Scan for the cell matching the given text and deliver its [X, Y] coordinate at center. 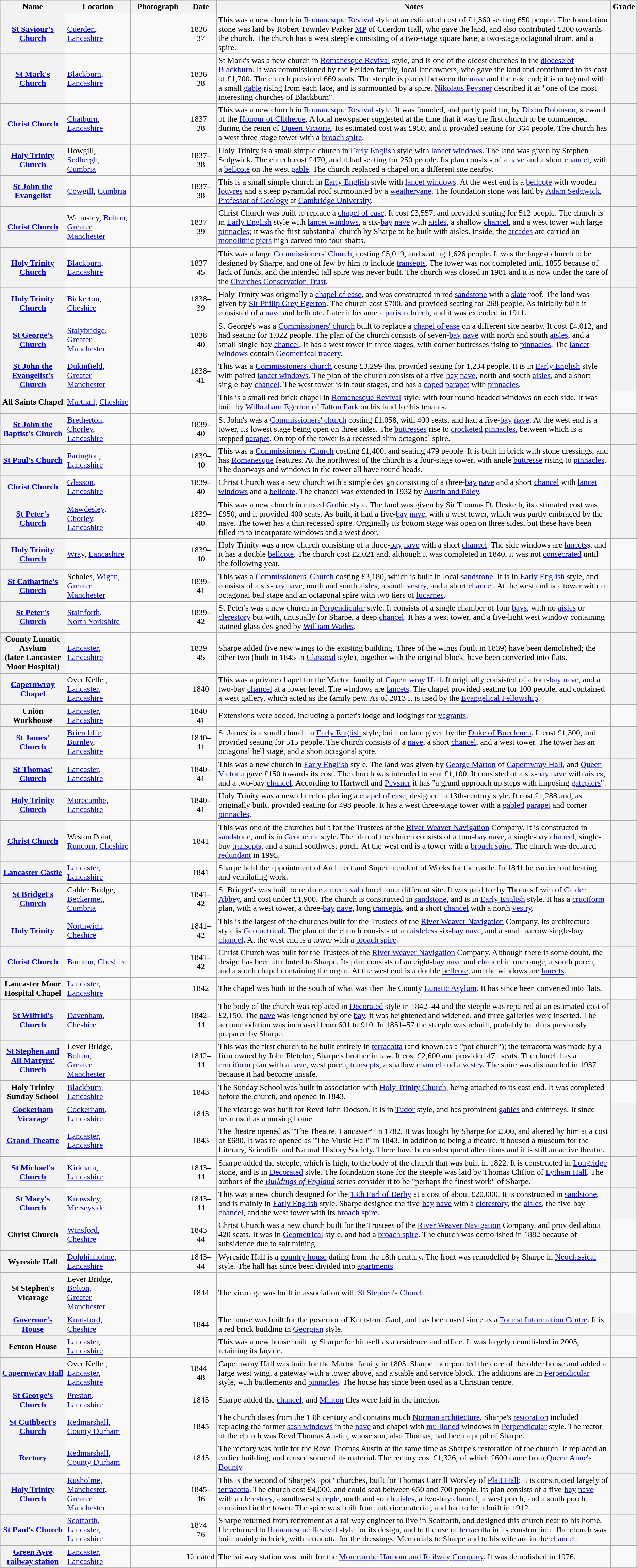
Fenton House [33, 1346]
Union Workhouse [33, 716]
Location [98, 7]
Kirkham, Lancashire [98, 1172]
Rectory [33, 1458]
Grade [624, 7]
Capernwray Chapel [33, 689]
Knowsley, Merseyside [98, 1203]
All Saints Chapel [33, 402]
Stalybridge,Greater Manchester [98, 339]
This was a new house built by Sharpe for himself as a residence and office. It was largely demolished in 2005, retaining its façade. [414, 1346]
Governor's House [33, 1324]
1838–41 [201, 375]
1838–40 [201, 339]
The vicarage was built in association with St Stephen's Church [414, 1293]
St Mary's Church [33, 1203]
Marthall, Cheshire [98, 402]
Green Ayre railway station [33, 1557]
St Stephen's Vicarage [33, 1293]
Grand Theatre [33, 1141]
Bickerton, Cheshire [98, 303]
St Michael's Church [33, 1172]
St Stephen andAll Martyrs' Church [33, 1060]
1836–37 [201, 33]
Walmsley, Bolton,Greater Manchester [98, 227]
Cockerham, Lancashire [98, 1114]
Knutsford, Cheshire [98, 1324]
Dukinfield,Greater Manchester [98, 375]
Cowgill, Cumbria [98, 191]
St John the Baptist's Church [33, 429]
St Mark's Church [33, 79]
Weston Point, Runcorn, Cheshire [98, 841]
St John the Evangelist [33, 191]
Name [33, 7]
Scholes, Wigan, Greater Manchester [98, 586]
Lancaster Castle [33, 872]
Sharpe held the appointment of Architect and Superintendent of Works for the castle. In 1841 he carried out heating and ventilating work. [414, 872]
Preston, Lancashire [98, 1399]
1842 [201, 989]
1840 [201, 689]
Photograph [158, 7]
Cuerden, Lancashire [98, 33]
Calder Bridge, Beckermet, Cumbria [98, 899]
1838–39 [201, 303]
Sharpe added the chancel, and Minton tiles were laid in the interior. [414, 1399]
1839–41 [201, 586]
Wray, Lancashire [98, 554]
Winsford, Cheshire [98, 1235]
Davenham, Cheshire [98, 1020]
Date [201, 7]
St Bridget's Church [33, 899]
Scotforth, Lancaster, Lancashire [98, 1530]
Capernwray Hall [33, 1373]
Rusholme, Manchester,Greater Manchester [98, 1494]
St James' Church [33, 742]
Holy Trinity Sunday School [33, 1092]
County Lunatic Asylum(later Lancaster Moor Hospital) [33, 653]
1845–46 [201, 1494]
Dolphinholme, Lancashire [98, 1261]
The chapel was built to the south of what was then the County Lunatic Asylum. It has since been converted into flats. [414, 989]
1837–45 [201, 268]
St Saviour's Church [33, 33]
1874–76 [201, 1530]
1839–42 [201, 617]
1836–38 [201, 79]
Mawdesley, Chorley, Lancashire [98, 518]
Glasson, Lancashire [98, 487]
Howgill, Sedbergh, Cumbria [98, 160]
Briercliffe, Burnley, Lancashire [98, 742]
St Thomas' Church [33, 774]
Notes [414, 7]
Stainforth,North Yorkshire [98, 617]
Farington, Lancashire [98, 460]
St Catharine's Church [33, 586]
Wyreside Hall [33, 1261]
Holy Trinity [33, 930]
The railway station was built for the Morecambe Harbour and Railway Company. It was demolished in 1976. [414, 1557]
Undated [201, 1557]
1839–45 [201, 653]
St Cuthbert's Church [33, 1427]
Bretherton, Chorley, Lancashire [98, 429]
Lancaster Moor Hospital Chapel [33, 989]
St John the Evangelist's Church [33, 375]
Northwich, Cheshire [98, 930]
Barnton, Cheshire [98, 962]
Morecambe, Lancashire [98, 805]
Chatburn, Lancashire [98, 124]
Extensions were added, including a porter's lodge and lodgings for vagrants. [414, 716]
1844–48 [201, 1373]
1837–39 [201, 227]
The vicarage was built for Revd John Dodson. It is in Tudor style, and has prominent gables and chimneys. It since been used as a nursing home. [414, 1114]
Cockerham Vicarage [33, 1114]
St Wilfrid's Church [33, 1020]
